Provide the [X, Y] coordinate of the cell's center where the given text is located.  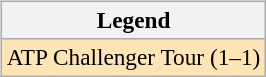
Legend [133, 20]
ATP Challenger Tour (1–1) [133, 57]
